Identify which cell holds the provided text, then report its [x, y] central coordinate. 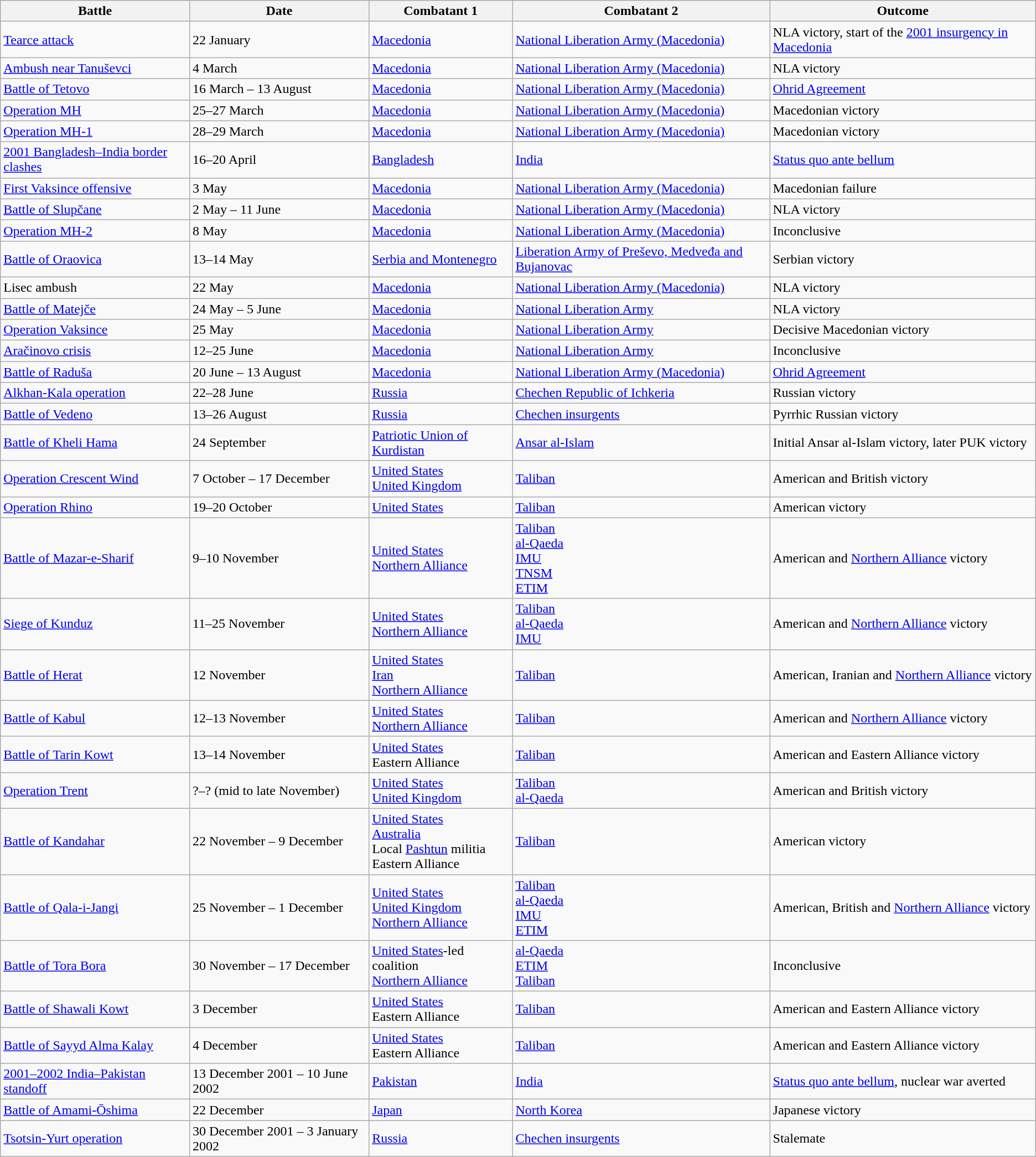
Battle of Herat [95, 675]
2 May – 11 June [279, 209]
22 December [279, 1110]
11–25 November [279, 624]
2001–2002 India–Pakistan standoff [95, 1082]
13 December 2001 – 10 June 2002 [279, 1082]
American, British and Northern Alliance victory [903, 908]
United States-led coalition Northern Alliance [441, 966]
24 May – 5 June [279, 308]
12–13 November [279, 719]
Patriotic Union of Kurdistan [441, 443]
Date [279, 11]
Outcome [903, 11]
Lisec ambush [95, 287]
American, Iranian and Northern Alliance victory [903, 675]
12 November [279, 675]
Bangladesh [441, 159]
North Korea [641, 1110]
Battle of Slupčane [95, 209]
Operation Rhino [95, 507]
United States United Kingdom Northern Alliance [441, 908]
Combatant 2 [641, 11]
Stalemate [903, 1138]
Combatant 1 [441, 11]
4 December [279, 1045]
NLA victory, start of the 2001 insurgency in Macedonia [903, 40]
25 November – 1 December [279, 908]
25 May [279, 330]
Battle of Vedeno [95, 414]
Battle of Kheli Hama [95, 443]
13–14 November [279, 754]
Operation MH [95, 110]
Battle of Sayyd Alma Kalay [95, 1045]
Operation Crescent Wind [95, 478]
Battle of Matejče [95, 308]
Initial Ansar al-Islam victory, later PUK victory [903, 443]
3 May [279, 188]
Operation MH-1 [95, 131]
Operation Vaksince [95, 330]
2001 Bangladesh–India border clashes [95, 159]
Taliban al-Qaeda IMU TNSM ETIM [641, 558]
Ambush near Tanuševci [95, 68]
First Vaksince offensive [95, 188]
Battle of Kabul [95, 719]
Battle of Qala-i-Jangi [95, 908]
Taliban al-Qaeda [641, 791]
12–25 June [279, 351]
Russian victory [903, 393]
?–? (mid to late November) [279, 791]
Tearce attack [95, 40]
8 May [279, 230]
al-Qaeda ETIM Taliban [641, 966]
Battle of Amami-Ōshima [95, 1110]
13–26 August [279, 414]
16–20 April [279, 159]
Status quo ante bellum [903, 159]
4 March [279, 68]
22 January [279, 40]
Battle of Raduša [95, 372]
7 October – 17 December [279, 478]
16 March – 13 August [279, 89]
United States [441, 507]
20 June – 13 August [279, 372]
Japanese victory [903, 1110]
Serbian victory [903, 259]
United States Iran Northern Alliance [441, 675]
Pyrrhic Russian victory [903, 414]
9–10 November [279, 558]
Battle of Kandahar [95, 841]
30 December 2001 – 3 January 2002 [279, 1138]
19–20 October [279, 507]
Chechen Republic of Ichkeria [641, 393]
25–27 March [279, 110]
Taliban al-Qaeda IMU [641, 624]
3 December [279, 1010]
Operation MH-2 [95, 230]
Alkhan-Kala operation [95, 393]
Status quo ante bellum, nuclear war averted [903, 1082]
Tsotsin-Yurt operation [95, 1138]
Japan [441, 1110]
Battle of Tora Bora [95, 966]
Battle of Tetovo [95, 89]
22–28 June [279, 393]
Battle of Tarin Kowt [95, 754]
Siege of Kunduz [95, 624]
13–14 May [279, 259]
22 November – 9 December [279, 841]
Ansar al-Islam [641, 443]
Battle [95, 11]
Taliban al-Qaeda IMU ETIM [641, 908]
Decisive Macedonian victory [903, 330]
24 September [279, 443]
United States Australia Local Pashtun militia Eastern Alliance [441, 841]
Operation Trent [95, 791]
Battle of Shawali Kowt [95, 1010]
22 May [279, 287]
Aračinovo crisis [95, 351]
Liberation Army of Preševo, Medveđa and Bujanovac [641, 259]
Battle of Mazar-e-Sharif [95, 558]
Macedonian failure [903, 188]
Battle of Oraovica [95, 259]
28–29 March [279, 131]
Pakistan [441, 1082]
Serbia and Montenegro [441, 259]
30 November – 17 December [279, 966]
